Determine the (X, Y) coordinate at the center of the cell enclosing the given text.  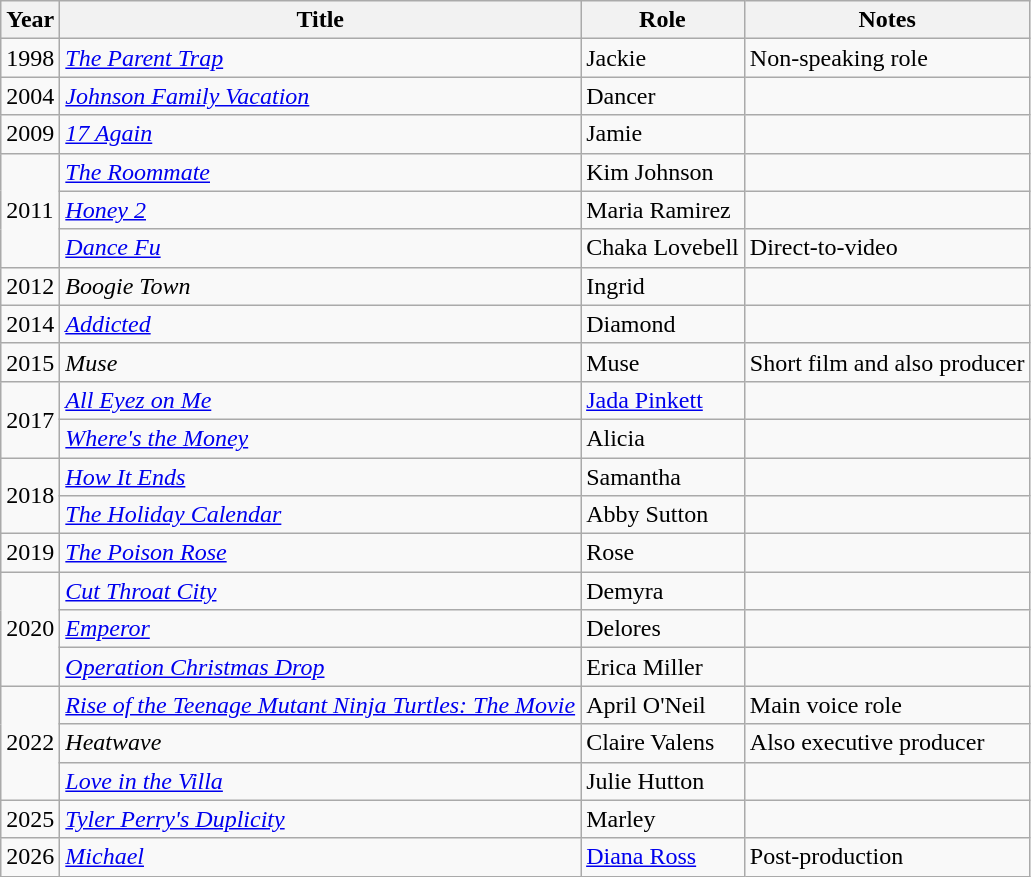
2015 (30, 362)
Year (30, 20)
2020 (30, 629)
Chaka Lovebell (663, 248)
2012 (30, 286)
Dancer (663, 96)
2011 (30, 210)
2025 (30, 819)
All Eyez on Me (320, 400)
Operation Christmas Drop (320, 667)
Michael (320, 857)
Ingrid (663, 286)
2018 (30, 496)
Also executive producer (887, 743)
Love in the Villa (320, 781)
Dance Fu (320, 248)
The Poison Rose (320, 553)
Erica Miller (663, 667)
Notes (887, 20)
17 Again (320, 134)
Cut Throat City (320, 591)
2026 (30, 857)
Boogie Town (320, 286)
Short film and also producer (887, 362)
Emperor (320, 629)
The Roommate (320, 172)
2017 (30, 419)
Main voice role (887, 705)
Delores (663, 629)
2019 (30, 553)
Rise of the Teenage Mutant Ninja Turtles: The Movie (320, 705)
Heatwave (320, 743)
Jamie (663, 134)
Abby Sutton (663, 515)
Demyra (663, 591)
Rose (663, 553)
2004 (30, 96)
Samantha (663, 477)
The Holiday Calendar (320, 515)
2009 (30, 134)
Jackie (663, 58)
Post-production (887, 857)
Alicia (663, 438)
Maria Ramirez (663, 210)
How It Ends (320, 477)
Diamond (663, 324)
Diana Ross (663, 857)
2014 (30, 324)
April O'Neil (663, 705)
Direct-to-video (887, 248)
Julie Hutton (663, 781)
Non-speaking role (887, 58)
Jada Pinkett (663, 400)
Marley (663, 819)
The Parent Trap (320, 58)
1998 (30, 58)
Claire Valens (663, 743)
Kim Johnson (663, 172)
Johnson Family Vacation (320, 96)
Addicted (320, 324)
Honey 2 (320, 210)
Title (320, 20)
Tyler Perry's Duplicity (320, 819)
Role (663, 20)
2022 (30, 743)
Where's the Money (320, 438)
